Identify which cell holds the provided text, then report its (X, Y) central coordinate. 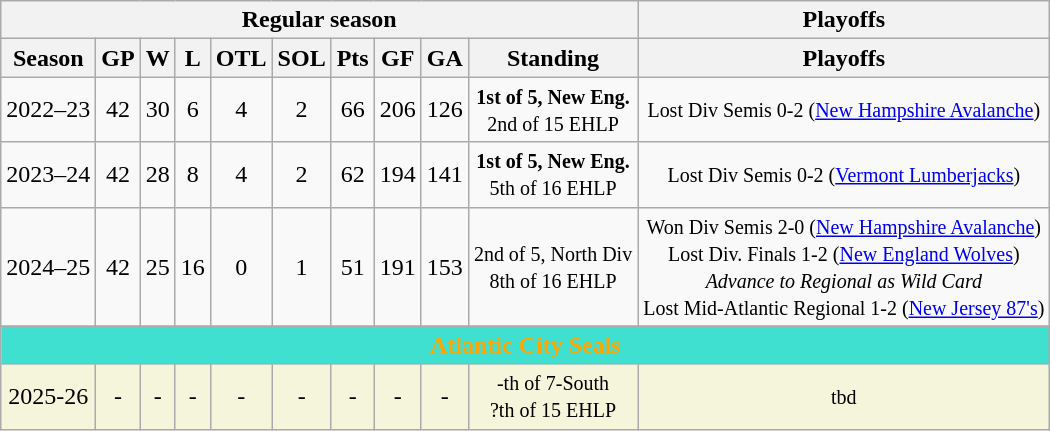
126 (444, 110)
8 (192, 174)
Lost Div Semis 0-2 (Vermont Lumberjacks) (844, 174)
51 (352, 266)
Regular season (320, 20)
141 (444, 174)
6 (192, 110)
0 (241, 266)
SOL (302, 58)
L (192, 58)
tbd (844, 396)
191 (398, 266)
153 (444, 266)
2022–23 (48, 110)
2023–24 (48, 174)
16 (192, 266)
Standing (552, 58)
1st of 5, New Eng. 2nd of 15 EHLP (552, 110)
30 (158, 110)
W (158, 58)
GP (118, 58)
Pts (352, 58)
-th of 7-South?th of 15 EHLP (552, 396)
Season (48, 58)
2024–25 (48, 266)
Lost Div Semis 0-2 (New Hampshire Avalanche) (844, 110)
206 (398, 110)
1st of 5, New Eng. 5th of 16 EHLP (552, 174)
2nd of 5, North Div 8th of 16 EHLP (552, 266)
2025-26 (48, 396)
OTL (241, 58)
194 (398, 174)
GA (444, 58)
Atlantic City Seals (526, 345)
25 (158, 266)
GF (398, 58)
62 (352, 174)
66 (352, 110)
1 (302, 266)
28 (158, 174)
